Pinpoint the cell where the given text exists, returning its (X, Y) midpoint coordinate. 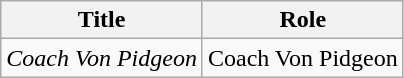
Role (302, 20)
Title (102, 20)
